Find where the given text appears and provide that cell's center as (X, Y) coordinate. 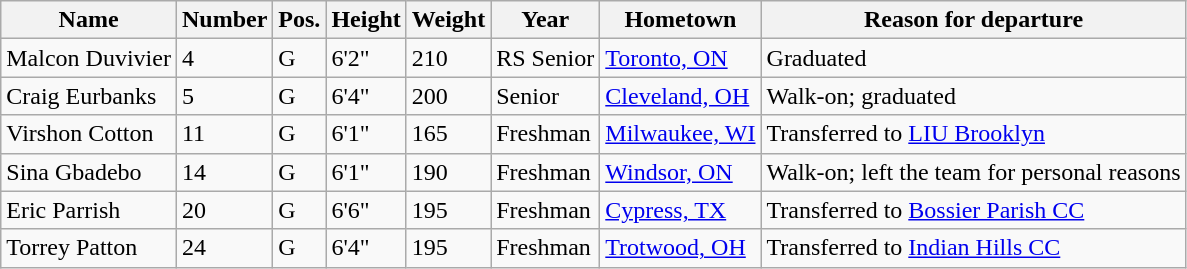
Walk-on; left the team for personal reasons (974, 172)
Hometown (680, 20)
Pos. (300, 20)
11 (224, 134)
4 (224, 58)
RS Senior (546, 58)
Craig Eurbanks (89, 96)
6'6" (366, 210)
6'2" (366, 58)
Torrey Patton (89, 248)
Cleveland, OH (680, 96)
20 (224, 210)
Toronto, ON (680, 58)
Walk-on; graduated (974, 96)
Cypress, TX (680, 210)
190 (448, 172)
Virshon Cotton (89, 134)
Transferred to LIU Brooklyn (974, 134)
Number (224, 20)
5 (224, 96)
Height (366, 20)
Transferred to Bossier Parish CC (974, 210)
Reason for departure (974, 20)
Graduated (974, 58)
Transferred to Indian Hills CC (974, 248)
200 (448, 96)
210 (448, 58)
Windsor, ON (680, 172)
Name (89, 20)
Year (546, 20)
165 (448, 134)
Sina Gbadebo (89, 172)
Weight (448, 20)
14 (224, 172)
24 (224, 248)
Malcon Duvivier (89, 58)
Senior (546, 96)
Trotwood, OH (680, 248)
Milwaukee, WI (680, 134)
Eric Parrish (89, 210)
